Detect which cell encompasses the target text, then output its [x, y] center coordinate. 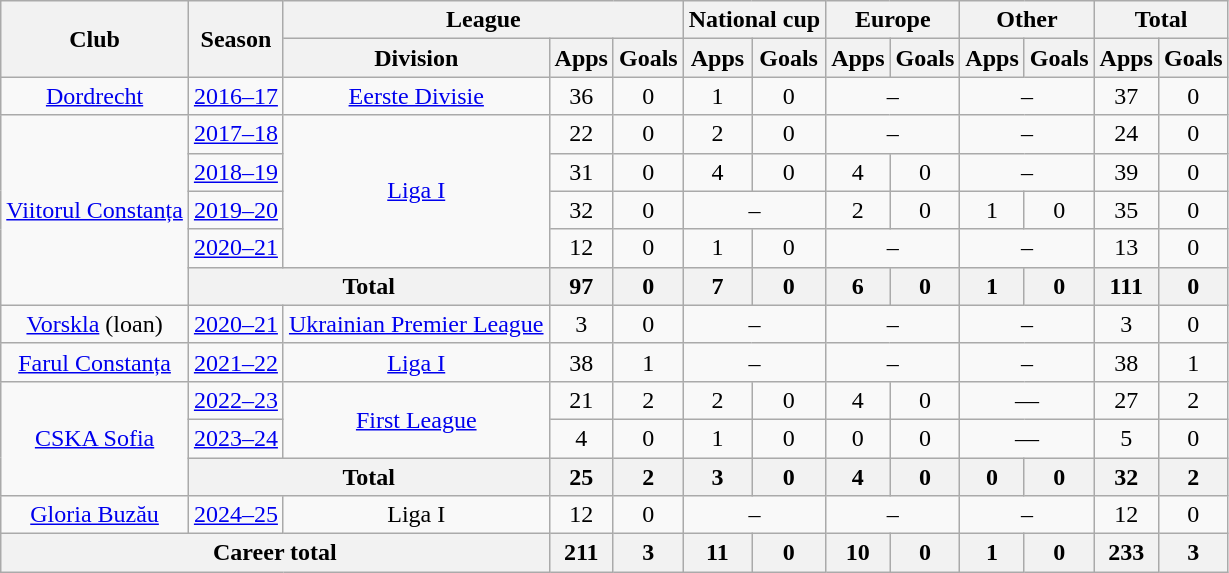
35 [1126, 210]
21 [581, 400]
League [483, 20]
24 [1126, 134]
97 [581, 286]
2019–20 [236, 210]
Eerste Divisie [416, 96]
Farul Constanța [95, 362]
Vorskla (loan) [95, 324]
2022–23 [236, 400]
2021–22 [236, 362]
37 [1126, 96]
10 [858, 553]
2018–19 [236, 172]
13 [1126, 248]
233 [1126, 553]
CSKA Sofia [95, 438]
11 [717, 553]
Dordrecht [95, 96]
6 [858, 286]
25 [581, 477]
Gloria Buzău [95, 515]
Division [416, 58]
22 [581, 134]
Europe [893, 20]
2017–18 [236, 134]
27 [1126, 400]
2016–17 [236, 96]
National cup [754, 20]
39 [1126, 172]
Club [95, 39]
211 [581, 553]
First League [416, 419]
2024–25 [236, 515]
7 [717, 286]
Season [236, 39]
Other [1027, 20]
Viitorul Constanța [95, 210]
Ukrainian Premier League [416, 324]
36 [581, 96]
Career total [275, 553]
5 [1126, 438]
111 [1126, 286]
2023–24 [236, 438]
31 [581, 172]
